Extract the [x, y] coordinate from the center of the cell holding the provided text.  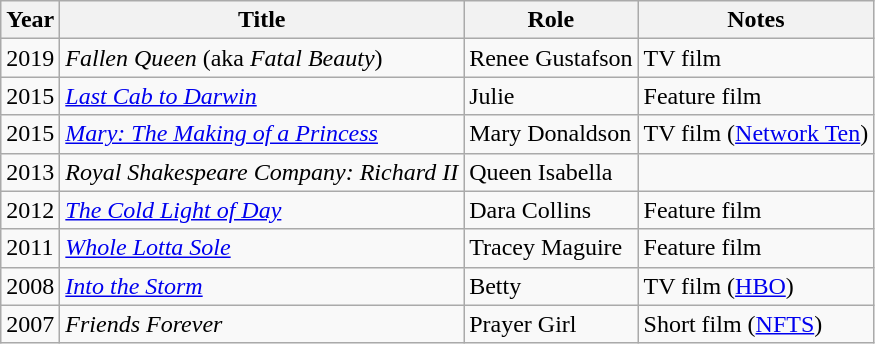
2013 [30, 172]
Into the Storm [262, 286]
2012 [30, 210]
Royal Shakespeare Company: Richard II [262, 172]
Role [551, 20]
2011 [30, 248]
Betty [551, 286]
2008 [30, 286]
Last Cab to Darwin [262, 96]
Whole Lotta Sole [262, 248]
Fallen Queen (aka Fatal Beauty) [262, 58]
Notes [756, 20]
Title [262, 20]
Prayer Girl [551, 324]
Friends Forever [262, 324]
Julie [551, 96]
Tracey Maguire [551, 248]
The Cold Light of Day [262, 210]
TV film [756, 58]
Queen Isabella [551, 172]
TV film (Network Ten) [756, 134]
2007 [30, 324]
Dara Collins [551, 210]
Renee Gustafson [551, 58]
TV film (HBO) [756, 286]
Short film (NFTS) [756, 324]
2019 [30, 58]
Year [30, 20]
Mary Donaldson [551, 134]
Mary: The Making of a Princess [262, 134]
